For the text-containing cell, return its midpoint in (X, Y) coordinate format. 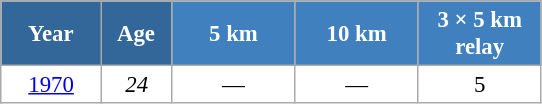
3 × 5 km relay (480, 34)
1970 (52, 85)
5 (480, 85)
24 (136, 85)
10 km (356, 34)
5 km (234, 34)
Age (136, 34)
Year (52, 34)
